Return [X, Y] of the center of cell containing provided text 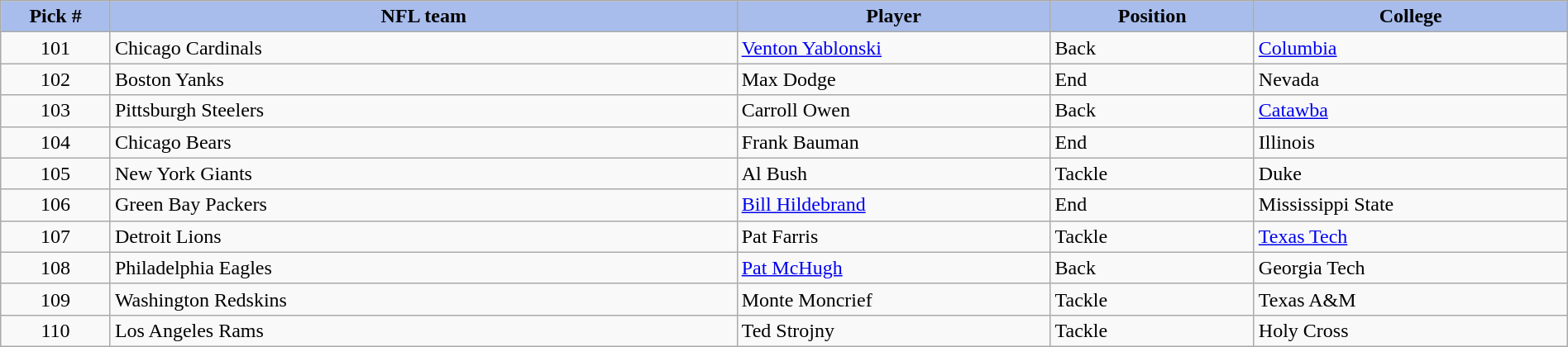
Player [893, 17]
Holy Cross [1411, 330]
Mississippi State [1411, 205]
103 [56, 111]
Catawba [1411, 111]
Pat McHugh [893, 268]
Texas A&M [1411, 299]
Green Bay Packers [423, 205]
NFL team [423, 17]
Texas Tech [1411, 236]
Philadelphia Eagles [423, 268]
Pat Farris [893, 236]
Columbia [1411, 48]
Detroit Lions [423, 236]
Duke [1411, 173]
Georgia Tech [1411, 268]
Venton Yablonski [893, 48]
Carroll Owen [893, 111]
108 [56, 268]
110 [56, 330]
Washington Redskins [423, 299]
Max Dodge [893, 79]
Ted Strojny [893, 330]
Frank Bauman [893, 142]
107 [56, 236]
New York Giants [423, 173]
Position [1152, 17]
102 [56, 79]
Illinois [1411, 142]
Chicago Bears [423, 142]
College [1411, 17]
Monte Moncrief [893, 299]
105 [56, 173]
Boston Yanks [423, 79]
101 [56, 48]
104 [56, 142]
109 [56, 299]
Nevada [1411, 79]
Pittsburgh Steelers [423, 111]
Al Bush [893, 173]
Chicago Cardinals [423, 48]
106 [56, 205]
Bill Hildebrand [893, 205]
Los Angeles Rams [423, 330]
Pick # [56, 17]
